Detect which cell encompasses the target text, then output its (X, Y) center coordinate. 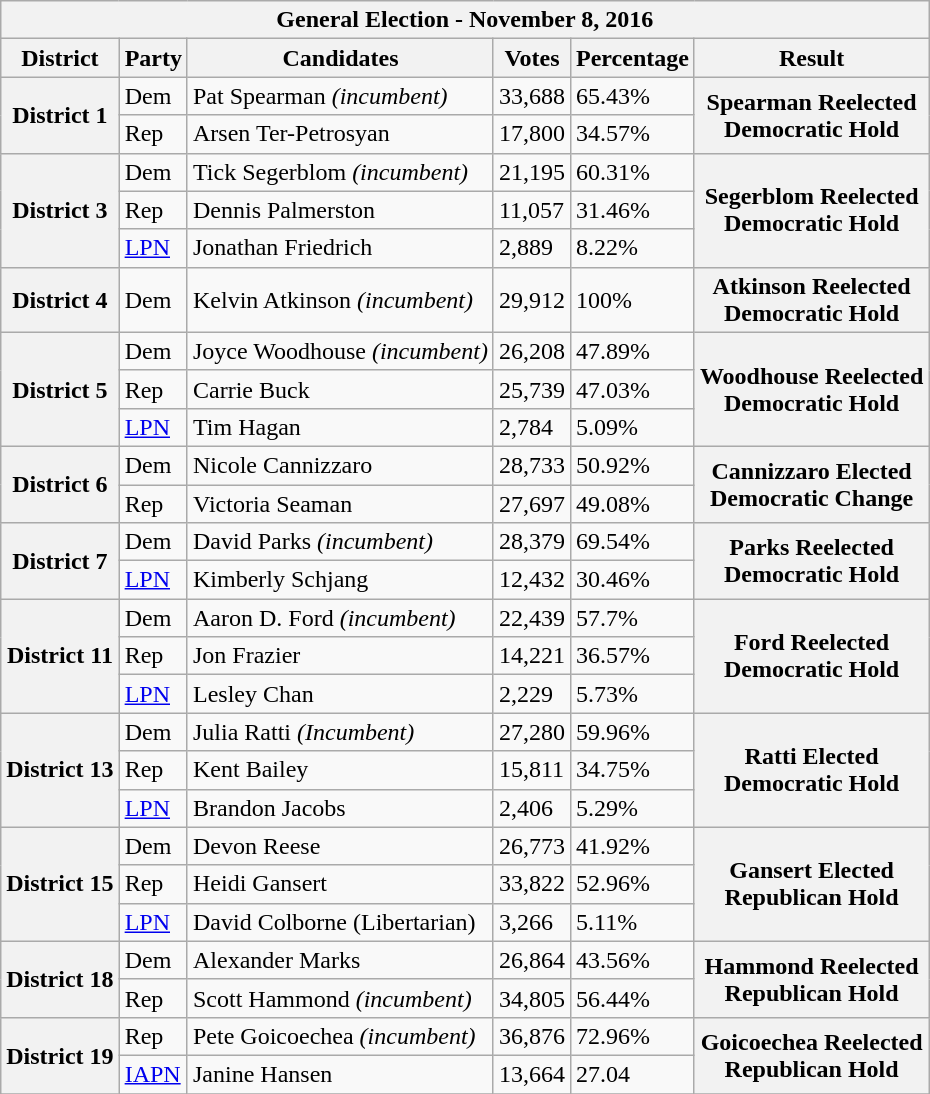
29,912 (532, 300)
Julia Ratti (Incumbent) (340, 732)
Brandon Jacobs (340, 808)
Atkinson ReelectedDemocratic Hold (811, 300)
33,822 (532, 884)
56.44% (633, 998)
Alexander Marks (340, 960)
2,406 (532, 808)
Kimberly Schjang (340, 580)
Janine Hansen (340, 1074)
Pete Goicoechea (incumbent) (340, 1036)
Lesley Chan (340, 694)
100% (633, 300)
30.46% (633, 580)
34,805 (532, 998)
5.09% (633, 427)
District 7 (60, 561)
43.56% (633, 960)
26,773 (532, 846)
District 11 (60, 656)
District 6 (60, 484)
Tick Segerblom (incumbent) (340, 172)
Pat Spearman (incumbent) (340, 96)
Tim Hagan (340, 427)
District (60, 58)
District 15 (60, 884)
22,439 (532, 618)
Ratti ElectedDemocratic Hold (811, 770)
Percentage (633, 58)
69.54% (633, 542)
David Colborne (Libertarian) (340, 922)
District 4 (60, 300)
13,664 (532, 1074)
District 1 (60, 115)
2,889 (532, 248)
60.31% (633, 172)
District 13 (60, 770)
34.57% (633, 134)
57.7% (633, 618)
Arsen Ter-Petrosyan (340, 134)
33,688 (532, 96)
Hammond ReelectedRepublican Hold (811, 979)
Dennis Palmerston (340, 210)
District 18 (60, 979)
Devon Reese (340, 846)
Parks ReelectedDemocratic Hold (811, 561)
31.46% (633, 210)
14,221 (532, 656)
Votes (532, 58)
21,195 (532, 172)
36,876 (532, 1036)
Heidi Gansert (340, 884)
Woodhouse ReelectedDemocratic Hold (811, 389)
District 3 (60, 210)
65.43% (633, 96)
District 5 (60, 389)
12,432 (532, 580)
Candidates (340, 58)
27.04 (633, 1074)
34.75% (633, 770)
Aaron D. Ford (incumbent) (340, 618)
Party (153, 58)
Result (811, 58)
David Parks (incumbent) (340, 542)
District 19 (60, 1055)
Scott Hammond (incumbent) (340, 998)
Cannizzaro ElectedDemocratic Change (811, 484)
IAPN (153, 1074)
59.96% (633, 732)
Gansert ElectedRepublican Hold (811, 884)
27,280 (532, 732)
Nicole Cannizzaro (340, 465)
15,811 (532, 770)
General Election - November 8, 2016 (465, 20)
Jonathan Friedrich (340, 248)
Ford ReelectedDemocratic Hold (811, 656)
Jon Frazier (340, 656)
47.89% (633, 351)
8.22% (633, 248)
50.92% (633, 465)
26,208 (532, 351)
2,229 (532, 694)
Spearman ReelectedDemocratic Hold (811, 115)
49.08% (633, 503)
Segerblom ReelectedDemocratic Hold (811, 210)
27,697 (532, 503)
Kelvin Atkinson (incumbent) (340, 300)
41.92% (633, 846)
Victoria Seaman (340, 503)
25,739 (532, 389)
Carrie Buck (340, 389)
28,733 (532, 465)
36.57% (633, 656)
3,266 (532, 922)
Goicoechea ReelectedRepublican Hold (811, 1055)
72.96% (633, 1036)
Joyce Woodhouse (incumbent) (340, 351)
52.96% (633, 884)
26,864 (532, 960)
5.11% (633, 922)
2,784 (532, 427)
47.03% (633, 389)
28,379 (532, 542)
17,800 (532, 134)
Kent Bailey (340, 770)
5.73% (633, 694)
5.29% (633, 808)
11,057 (532, 210)
